Pinpoint the cell where the given text exists, returning its (X, Y) midpoint coordinate. 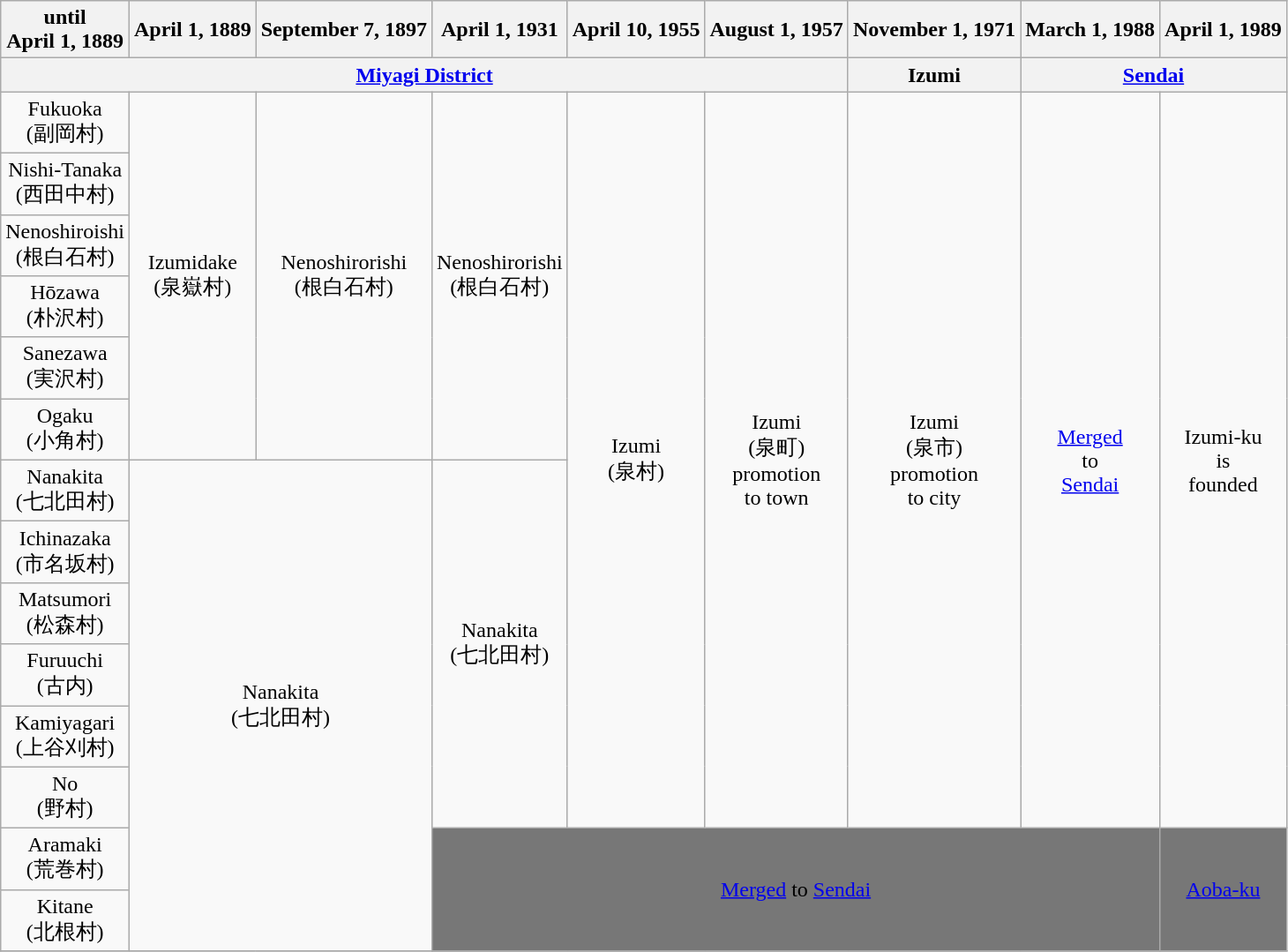
Nishi-Tanaka(西田中村) (65, 184)
Sanezawa(実沢村) (65, 368)
Furuuchi(古内) (65, 675)
MergedtoSendai (1090, 461)
November 1, 1971 (933, 30)
Hōzawa(朴沢村) (65, 307)
Izumidake(泉嶽村) (192, 275)
September 7, 1897 (344, 30)
Kamiyagari(上谷刈村) (65, 737)
Aoba-ku (1224, 889)
Izumi (933, 75)
Izumi(泉村) (636, 461)
Matsumori(松森村) (65, 613)
No(野村) (65, 798)
Izumi(泉市)promotionto city (933, 461)
Izumi-kuisfounded (1224, 461)
Kitane(北根村) (65, 920)
Aramaki(荒巻村) (65, 859)
Izumi(泉町)promotionto town (776, 461)
Miyagi District (425, 75)
Nenoshiroishi(根白石村) (65, 245)
Merged to Sendai (796, 889)
Sendai (1154, 75)
April 1, 1889 (192, 30)
April 1, 1989 (1224, 30)
March 1, 1988 (1090, 30)
August 1, 1957 (776, 30)
Ogaku(小角村) (65, 430)
Ichinazaka(市名坂村) (65, 552)
April 10, 1955 (636, 30)
April 1, 1931 (499, 30)
Fukuoka(副岡村) (65, 123)
untilApril 1, 1889 (65, 30)
